Detect which cell encompasses the target text, then output its (X, Y) center coordinate. 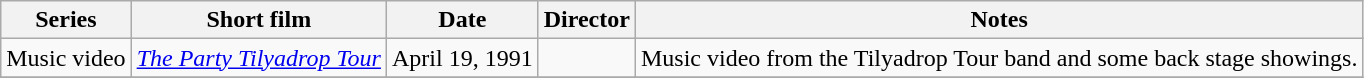
Short film (258, 20)
Director (586, 20)
April 19, 1991 (462, 58)
Music video (66, 58)
Music video from the Tilyadrop Tour band and some back stage showings. (999, 58)
Series (66, 20)
Notes (999, 20)
The Party Tilyadrop Tour (258, 58)
Date (462, 20)
